Pinpoint the cell where the given text exists, returning its (x, y) midpoint coordinate. 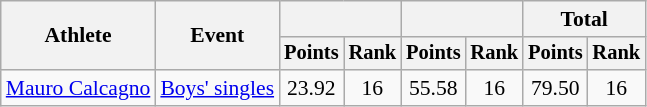
Mauro Calcagno (78, 88)
23.92 (311, 88)
Event (217, 36)
Boys' singles (217, 88)
55.58 (433, 88)
79.50 (555, 88)
Athlete (78, 36)
Total (584, 19)
